Identify which cell holds the provided text, then report its (x, y) central coordinate. 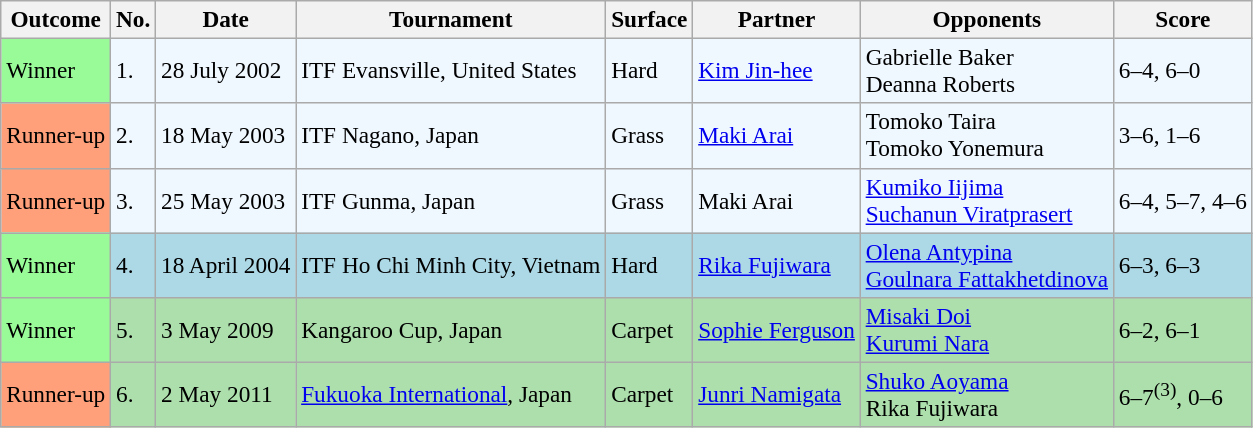
Kangaroo Cup, Japan (451, 330)
Partner (776, 19)
Tournament (451, 19)
No. (134, 19)
6–7(3), 0–6 (1182, 394)
Kumiko Iijima Suchanun Viratprasert (986, 200)
Rika Fujiwara (776, 264)
4. (134, 264)
1. (134, 70)
Sophie Ferguson (776, 330)
Score (1182, 19)
3–6, 1–6 (1182, 136)
6–2, 6–1 (1182, 330)
6. (134, 394)
18 April 2004 (226, 264)
Tomoko Taira Tomoko Yonemura (986, 136)
25 May 2003 (226, 200)
2. (134, 136)
ITF Evansville, United States (451, 70)
ITF Nagano, Japan (451, 136)
Date (226, 19)
2 May 2011 (226, 394)
Olena Antypina Goulnara Fattakhetdinova (986, 264)
6–4, 6–0 (1182, 70)
ITF Ho Chi Minh City, Vietnam (451, 264)
Shuko Aoyama Rika Fujiwara (986, 394)
Kim Jin-hee (776, 70)
3 May 2009 (226, 330)
3. (134, 200)
Junri Namigata (776, 394)
Fukuoka International, Japan (451, 394)
18 May 2003 (226, 136)
Opponents (986, 19)
Surface (650, 19)
28 July 2002 (226, 70)
Gabrielle Baker Deanna Roberts (986, 70)
6–3, 6–3 (1182, 264)
Outcome (56, 19)
5. (134, 330)
ITF Gunma, Japan (451, 200)
6–4, 5–7, 4–6 (1182, 200)
Misaki Doi Kurumi Nara (986, 330)
